Detect which cell encompasses the target text, then output its (x, y) center coordinate. 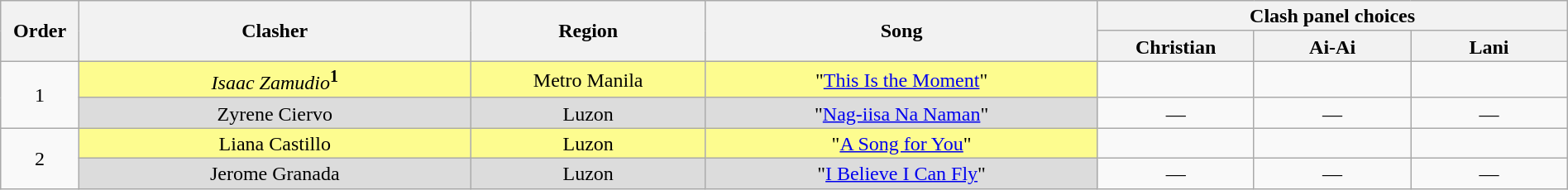
Ai-Ai (1331, 46)
Isaac Zamudio1 (275, 79)
Lani (1489, 46)
2 (40, 159)
Order (40, 31)
Zyrene Ciervo (275, 112)
"Nag-iisa Na Naman" (901, 112)
Jerome Granada (275, 173)
1 (40, 94)
Region (588, 31)
Song (901, 31)
"A Song for You" (901, 144)
Clasher (275, 31)
Clash panel choices (1332, 17)
"I Believe I Can Fly" (901, 173)
Metro Manila (588, 79)
Christian (1176, 46)
"This Is the Moment" (901, 79)
Liana Castillo (275, 144)
